Provide the (x, y) coordinate of the cell's center where the given text is located.  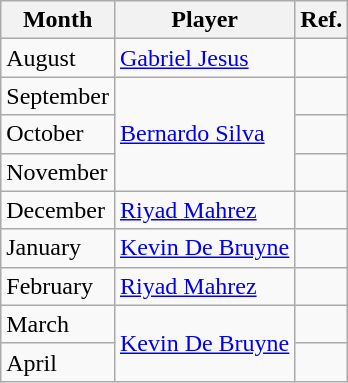
April (58, 362)
Bernardo Silva (204, 134)
January (58, 248)
Ref. (322, 20)
February (58, 286)
Month (58, 20)
March (58, 324)
Gabriel Jesus (204, 58)
Player (204, 20)
September (58, 96)
November (58, 172)
October (58, 134)
December (58, 210)
August (58, 58)
